Search for the cell housing the specified text and yield its [X, Y] center coordinate. 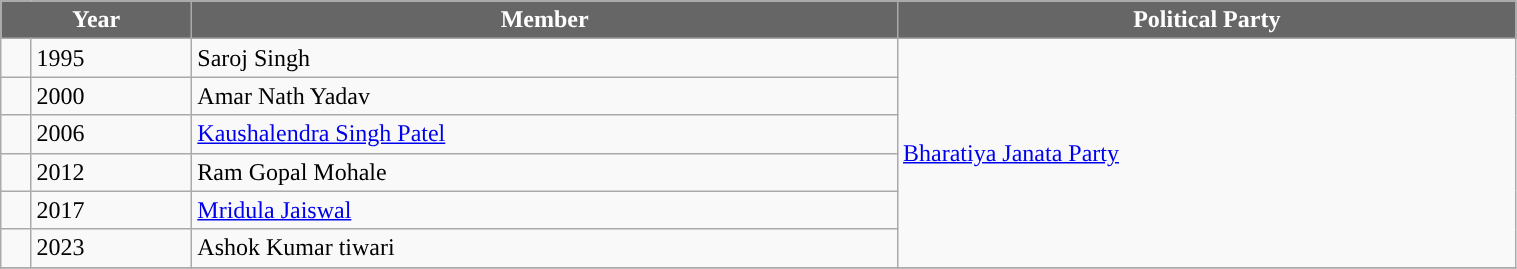
Year [96, 20]
Amar Nath Yadav [545, 96]
2012 [112, 172]
Political Party [1208, 20]
2000 [112, 96]
Ashok Kumar tiwari [545, 248]
Kaushalendra Singh Patel [545, 134]
1995 [112, 58]
2006 [112, 134]
Bharatiya Janata Party [1208, 153]
2017 [112, 210]
Saroj Singh [545, 58]
Mridula Jaiswal [545, 210]
2023 [112, 248]
Member [545, 20]
Ram Gopal Mohale [545, 172]
